Find where the given text appears and provide that cell's center as (x, y) coordinate. 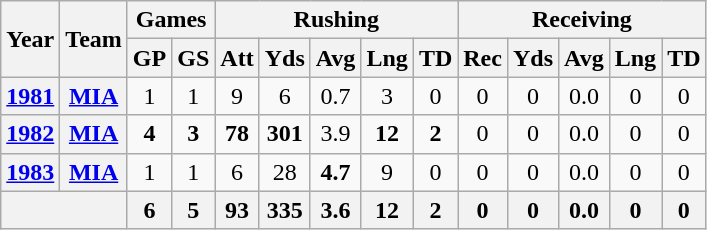
335 (284, 210)
1983 (30, 172)
4.7 (336, 172)
3.6 (336, 210)
GP (149, 58)
Att (237, 58)
Receiving (582, 20)
93 (237, 210)
28 (284, 172)
Games (170, 20)
5 (194, 210)
78 (237, 134)
Year (30, 39)
301 (284, 134)
3.9 (336, 134)
Team (94, 39)
GS (194, 58)
Rushing (336, 20)
4 (149, 134)
1982 (30, 134)
0.7 (336, 96)
Rec (483, 58)
1981 (30, 96)
